Find where the given text appears and provide that cell's center as (X, Y) coordinate. 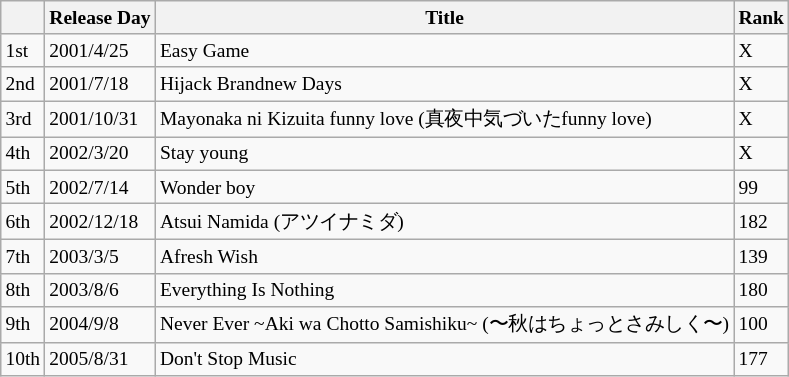
6th (23, 221)
Never Ever ~Aki wa Chotto Samishiku~ (〜秋はちょっとさみしく〜) (444, 324)
Hijack Brandnew Days (444, 84)
10th (23, 360)
2003/8/6 (100, 290)
2002/12/18 (100, 221)
2001/10/31 (100, 119)
Mayonaka ni Kizuita funny love (真夜中気づいたfunny love) (444, 119)
Afresh Wish (444, 256)
Rank (762, 18)
2001/7/18 (100, 84)
2001/4/25 (100, 50)
Easy Game (444, 50)
2002/7/14 (100, 186)
2002/3/20 (100, 154)
8th (23, 290)
2004/9/8 (100, 324)
182 (762, 221)
2005/8/31 (100, 360)
2nd (23, 84)
Don't Stop Music (444, 360)
9th (23, 324)
Stay young (444, 154)
Wonder boy (444, 186)
180 (762, 290)
Release Day (100, 18)
177 (762, 360)
Title (444, 18)
1st (23, 50)
7th (23, 256)
100 (762, 324)
3rd (23, 119)
99 (762, 186)
5th (23, 186)
Atsui Namida (アツイナミダ) (444, 221)
Everything Is Nothing (444, 290)
4th (23, 154)
2003/3/5 (100, 256)
139 (762, 256)
